Return the [X, Y] coordinate for the center point of the cell that contains the specified text.  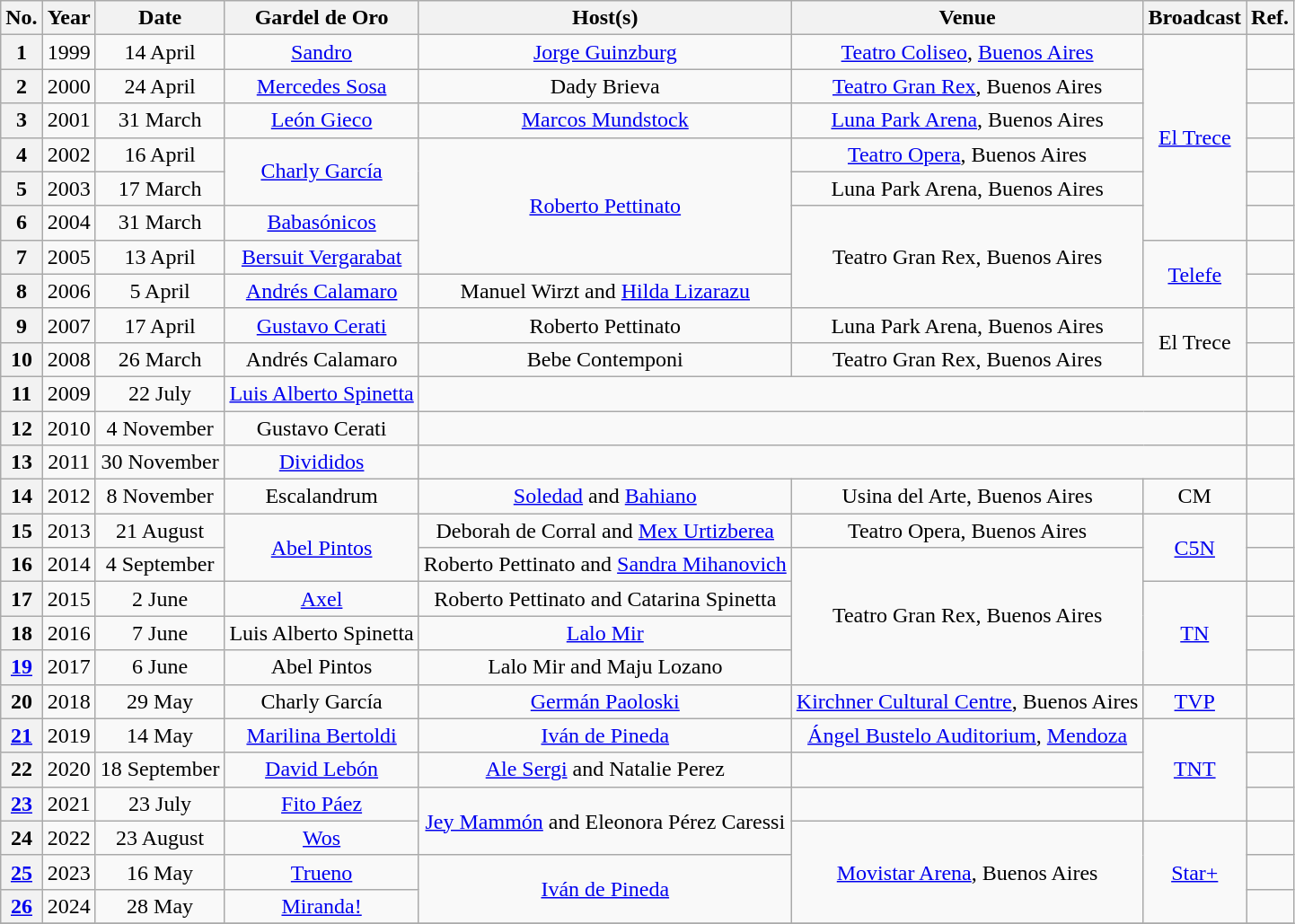
Marcos Mundstock [605, 120]
2006 [68, 291]
13 [22, 462]
4 [22, 154]
Bersuit Vergarabat [322, 257]
16 [22, 565]
2020 [68, 770]
Jorge Guinzburg [605, 52]
2024 [68, 906]
16 May [160, 872]
24 [22, 838]
Broadcast [1194, 18]
TNT [1194, 770]
26 March [160, 359]
23 [22, 804]
18 [22, 633]
2021 [68, 804]
Star+ [1194, 872]
Wos [322, 838]
6 [22, 223]
2008 [68, 359]
23 July [160, 804]
Lalo Mir and Maju Lozano [605, 667]
24 April [160, 86]
Sandro [322, 52]
22 [22, 770]
6 June [160, 667]
15 [22, 531]
18 September [160, 770]
Marilina Bertoldi [322, 735]
Soledad and Bahiano [605, 497]
17 March [160, 189]
C5N [1194, 548]
8 November [160, 497]
8 [22, 291]
28 May [160, 906]
Fito Páez [322, 804]
2000 [68, 86]
10 [22, 359]
14 [22, 497]
2011 [68, 462]
Divididos [322, 462]
2002 [68, 154]
Manuel Wirzt and Hilda Lizarazu [605, 291]
2003 [68, 189]
2 [22, 86]
13 April [160, 257]
David Lebón [322, 770]
2005 [68, 257]
Ángel Bustelo Auditorium, Mendoza [967, 735]
Miranda! [322, 906]
4 November [160, 428]
Gardel de Oro [322, 18]
León Gieco [322, 120]
Mercedes Sosa [322, 86]
Kirchner Cultural Centre, Buenos Aires [967, 701]
Roberto Pettinato and Catarina Spinetta [605, 599]
Trueno [322, 872]
Host(s) [605, 18]
2022 [68, 838]
2018 [68, 701]
2 June [160, 599]
No. [22, 18]
1 [22, 52]
Deborah de Corral and Mex Urtizberea [605, 531]
CM [1194, 497]
Lalo Mir [605, 633]
2004 [68, 223]
14 May [160, 735]
1999 [68, 52]
9 [22, 325]
TN [1194, 633]
21 [22, 735]
30 November [160, 462]
23 August [160, 838]
3 [22, 120]
Babasónicos [322, 223]
2007 [68, 325]
14 April [160, 52]
Teatro Coliseo, Buenos Aires [967, 52]
29 May [160, 701]
2010 [68, 428]
Escalandrum [322, 497]
17 April [160, 325]
7 [22, 257]
Jey Mammón and Eleonora Pérez Caressi [605, 821]
Ref. [1270, 18]
Ale Sergi and Natalie Perez [605, 770]
7 June [160, 633]
Dady Brieva [605, 86]
2012 [68, 497]
20 [22, 701]
2023 [68, 872]
2013 [68, 531]
25 [22, 872]
12 [22, 428]
Roberto Pettinato and Sandra Mihanovich [605, 565]
5 [22, 189]
Movistar Arena, Buenos Aires [967, 872]
22 July [160, 393]
21 August [160, 531]
Year [68, 18]
2016 [68, 633]
2019 [68, 735]
TVP [1194, 701]
17 [22, 599]
Usina del Arte, Buenos Aires [967, 497]
Axel [322, 599]
19 [22, 667]
5 April [160, 291]
16 April [160, 154]
Date [160, 18]
4 September [160, 565]
2001 [68, 120]
Germán Paoloski [605, 701]
2015 [68, 599]
2009 [68, 393]
11 [22, 393]
Telefe [1194, 274]
Venue [967, 18]
2014 [68, 565]
2017 [68, 667]
26 [22, 906]
Bebe Contemponi [605, 359]
